Extract the [x, y] coordinate from the center of the cell holding the provided text.  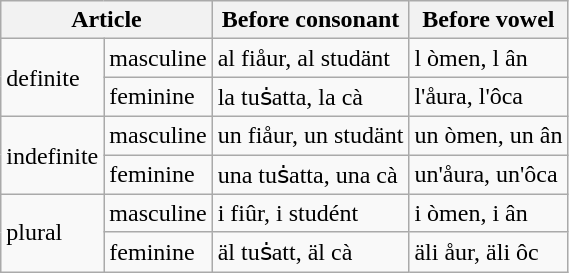
l òmen, l ân [488, 58]
i fiûr, i studént [310, 213]
al fiåur, al studänt [310, 58]
Before consonant [310, 20]
äli åur, äli ôc [488, 252]
un òmen, un ân [488, 135]
i òmen, i ân [488, 213]
äl tuṡatt, äl cà [310, 252]
un fiåur, un studänt [310, 135]
Article [106, 20]
una tuṡatta, una cà [310, 174]
un'åura, un'ôca [488, 174]
definite [52, 78]
la tuṡatta, la cà [310, 97]
plural [52, 233]
l'åura, l'ôca [488, 97]
indefinite [52, 155]
Before vowel [488, 20]
